Determine the [X, Y] coordinate at the center of the cell enclosing the given text.  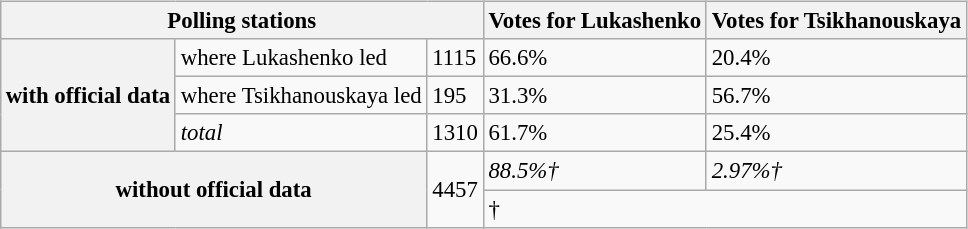
2.97%† [836, 171]
61.7% [594, 133]
195 [455, 96]
total [301, 133]
Votes for Lukashenko [594, 21]
88.5%† [594, 171]
Votes for Tsikhanouskaya [836, 21]
where Lukashenko led [301, 58]
† [724, 209]
1310 [455, 133]
66.6% [594, 58]
without official data [214, 190]
Polling stations [242, 21]
56.7% [836, 96]
31.3% [594, 96]
20.4% [836, 58]
with official data [88, 96]
where Tsikhanouskaya led [301, 96]
25.4% [836, 133]
4457 [455, 190]
1115 [455, 58]
